Determine the (x, y) coordinate at the center of the cell enclosing the given text.  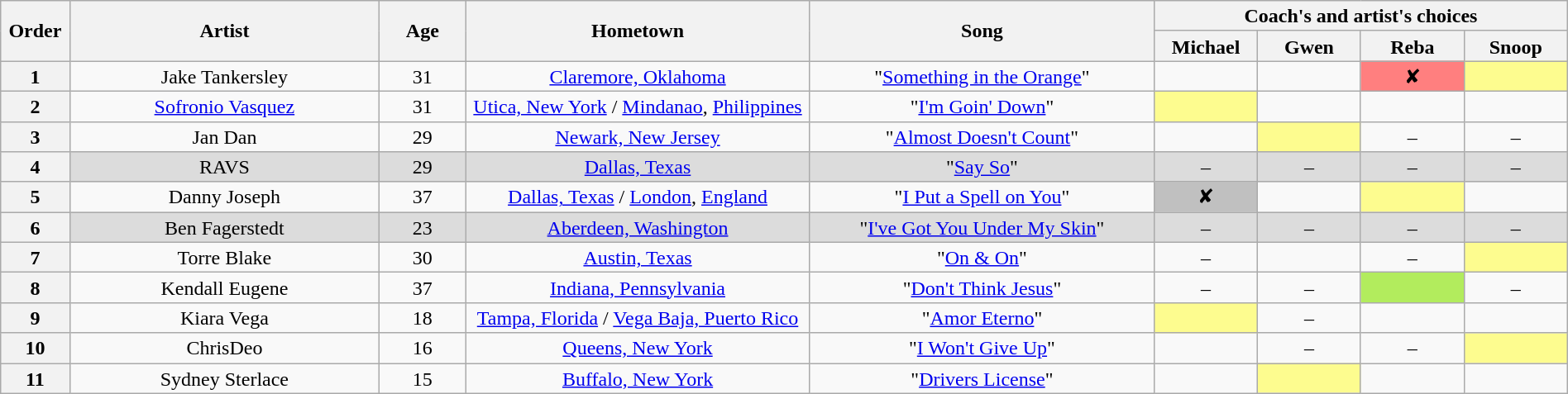
"Say So" (982, 167)
"I've Got You Under My Skin" (982, 228)
"Drivers License" (982, 378)
15 (423, 378)
RAVS (225, 167)
5 (35, 197)
9 (35, 317)
"Amor Eterno" (982, 317)
1 (35, 76)
"Something in the Orange" (982, 76)
ChrisDeo (225, 349)
Song (982, 31)
Coach's and artist's choices (1361, 17)
6 (35, 228)
Austin, Texas (638, 258)
Artist (225, 31)
11 (35, 378)
Aberdeen, Washington (638, 228)
Dallas, Texas (638, 167)
"Almost Doesn't Count" (982, 137)
7 (35, 258)
Age (423, 31)
Newark, New Jersey (638, 137)
Torre Blake (225, 258)
Danny Joseph (225, 197)
Sydney Sterlace (225, 378)
Indiana, Pennsylvania (638, 287)
Kiara Vega (225, 317)
16 (423, 349)
Gwen (1310, 46)
"I'm Goin' Down" (982, 106)
Utica, New York / Mindanao, Philippines (638, 106)
Dallas, Texas / London, England (638, 197)
2 (35, 106)
Snoop (1515, 46)
3 (35, 137)
Sofronio Vasquez (225, 106)
"I Won't Give Up" (982, 349)
"I Put a Spell on You" (982, 197)
30 (423, 258)
Hometown (638, 31)
Michael (1206, 46)
8 (35, 287)
Buffalo, New York (638, 378)
4 (35, 167)
Order (35, 31)
"Don't Think Jesus" (982, 287)
18 (423, 317)
Tampa, Florida / Vega Baja, Puerto Rico (638, 317)
Queens, New York (638, 349)
Jake Tankersley (225, 76)
"On & On" (982, 258)
23 (423, 228)
Jan Dan (225, 137)
Claremore, Oklahoma (638, 76)
Kendall Eugene (225, 287)
10 (35, 349)
Reba (1413, 46)
Ben Fagerstedt (225, 228)
